Search for the cell housing the specified text and yield its (X, Y) center coordinate. 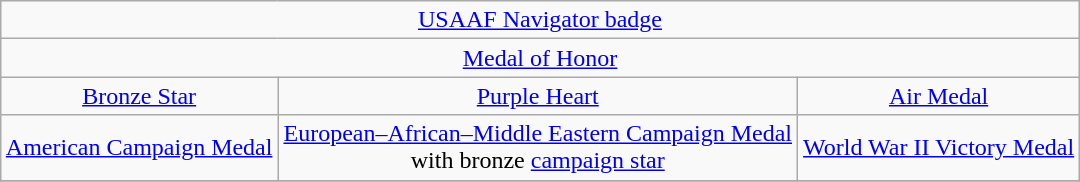
Purple Heart (538, 96)
Bronze Star (139, 96)
World War II Victory Medal (939, 148)
Medal of Honor (540, 58)
USAAF Navigator badge (540, 20)
European–African–Middle Eastern Campaign Medalwith bronze campaign star (538, 148)
Air Medal (939, 96)
American Campaign Medal (139, 148)
